Find where the given text appears and provide that cell's center as [x, y] coordinate. 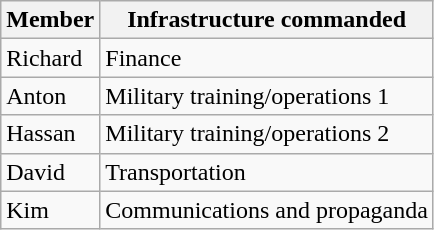
Finance [267, 58]
Military training/operations 2 [267, 134]
Military training/operations 1 [267, 96]
Member [50, 20]
Communications and propaganda [267, 210]
Kim [50, 210]
David [50, 172]
Anton [50, 96]
Hassan [50, 134]
Richard [50, 58]
Transportation [267, 172]
Infrastructure commanded [267, 20]
